Pinpoint the cell where the given text exists, returning its [x, y] midpoint coordinate. 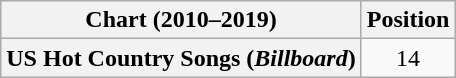
US Hot Country Songs (Billboard) [181, 58]
Chart (2010–2019) [181, 20]
14 [408, 58]
Position [408, 20]
